For the text-containing cell, return its midpoint in [x, y] coordinate format. 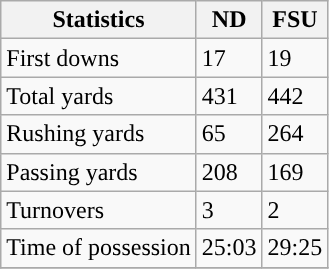
FSU [295, 20]
431 [229, 96]
17 [229, 58]
25:03 [229, 248]
442 [295, 96]
Statistics [99, 20]
Rushing yards [99, 134]
Time of possession [99, 248]
264 [295, 134]
169 [295, 172]
Turnovers [99, 210]
2 [295, 210]
19 [295, 58]
ND [229, 20]
First downs [99, 58]
Passing yards [99, 172]
208 [229, 172]
65 [229, 134]
29:25 [295, 248]
3 [229, 210]
Total yards [99, 96]
